Return the (X, Y) coordinate for the center point of the cell that contains the specified text.  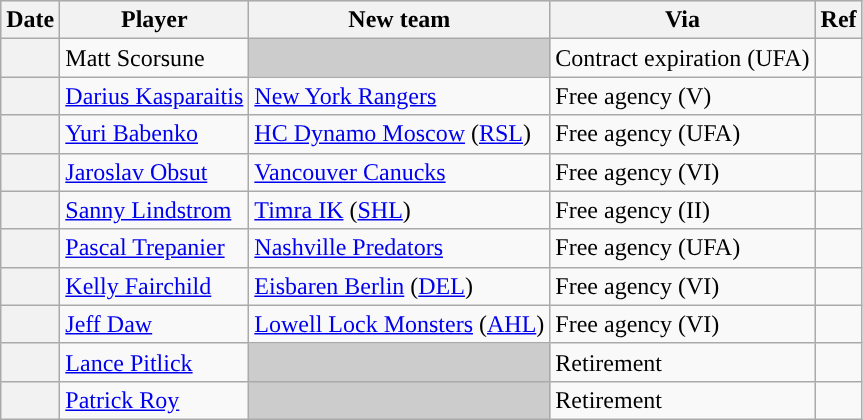
Free agency (V) (682, 96)
Vancouver Canucks (400, 172)
Kelly Fairchild (154, 286)
Sanny Lindstrom (154, 210)
Nashville Predators (400, 248)
Player (154, 20)
Via (682, 20)
Free agency (II) (682, 210)
Patrick Roy (154, 400)
Yuri Babenko (154, 134)
Eisbaren Berlin (DEL) (400, 286)
Jaroslav Obsut (154, 172)
Lowell Lock Monsters (AHL) (400, 324)
Jeff Daw (154, 324)
Lance Pitlick (154, 362)
Timra IK (SHL) (400, 210)
HC Dynamo Moscow (RSL) (400, 134)
Matt Scorsune (154, 58)
Date (30, 20)
Ref (838, 20)
Contract expiration (UFA) (682, 58)
New team (400, 20)
Darius Kasparaitis (154, 96)
New York Rangers (400, 96)
Pascal Trepanier (154, 248)
